From the cell containing the given text, extract its center point as [X, Y] coordinate. 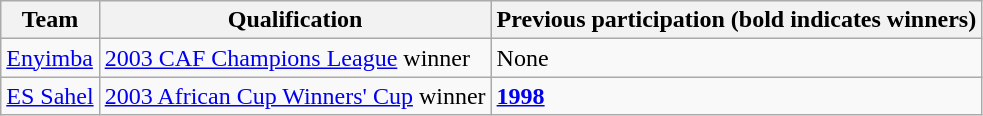
2003 CAF Champions League winner [295, 58]
Team [50, 20]
Enyimba [50, 58]
Qualification [295, 20]
1998 [736, 96]
ES Sahel [50, 96]
2003 African Cup Winners' Cup winner [295, 96]
None [736, 58]
Previous participation (bold indicates winners) [736, 20]
